Determine the [x, y] coordinate at the center of the cell enclosing the given text.  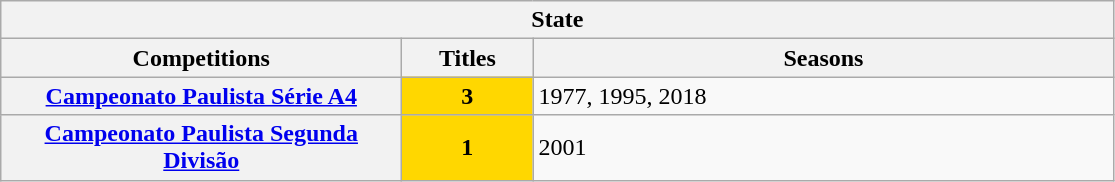
3 [468, 96]
2001 [824, 148]
1977, 1995, 2018 [824, 96]
Competitions [202, 58]
Seasons [824, 58]
Campeonato Paulista Série A4 [202, 96]
Campeonato Paulista Segunda Divisão [202, 148]
1 [468, 148]
Titles [468, 58]
State [558, 20]
